From the cell containing the given text, extract its center point as (x, y) coordinate. 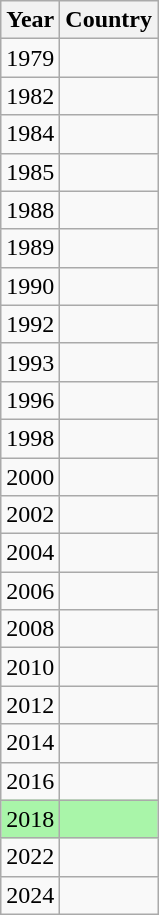
1993 (30, 362)
2000 (30, 477)
1990 (30, 286)
1996 (30, 400)
1985 (30, 172)
Country (109, 20)
1998 (30, 438)
2012 (30, 705)
2018 (30, 819)
2010 (30, 667)
2014 (30, 743)
1989 (30, 248)
2004 (30, 553)
2022 (30, 857)
Year (30, 20)
1979 (30, 58)
2016 (30, 781)
2002 (30, 515)
2024 (30, 895)
2008 (30, 629)
2006 (30, 591)
1988 (30, 210)
1982 (30, 96)
1992 (30, 324)
1984 (30, 134)
